Provide the [X, Y] coordinate of the cell's center where the given text is located.  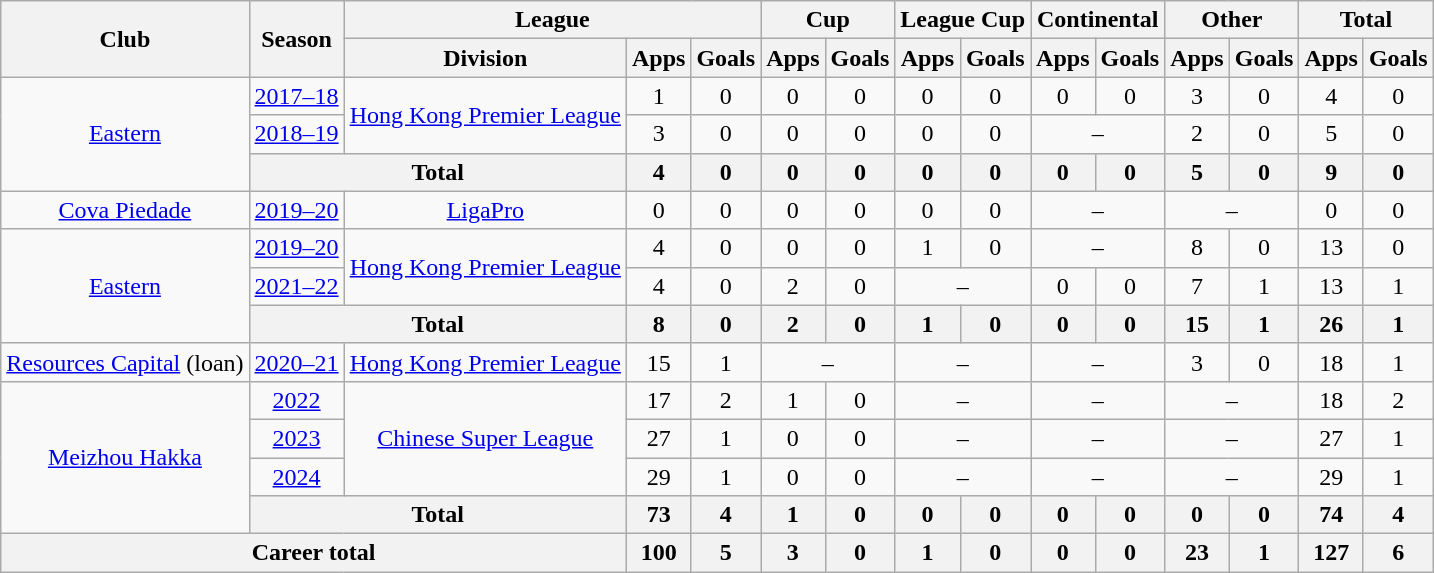
Season [296, 39]
League Cup [963, 20]
6 [1398, 553]
73 [658, 515]
Cova Piedade [125, 210]
Chinese Super League [485, 438]
Other [1232, 20]
Career total [314, 553]
2020–21 [296, 362]
127 [1331, 553]
2023 [296, 438]
9 [1331, 172]
17 [658, 400]
2018–19 [296, 134]
Club [125, 39]
2017–18 [296, 96]
26 [1331, 324]
League [552, 20]
LigaPro [485, 210]
Continental [1098, 20]
74 [1331, 515]
7 [1197, 286]
100 [658, 553]
23 [1197, 553]
2022 [296, 400]
2024 [296, 477]
Cup [828, 20]
Division [485, 58]
Resources Capital (loan) [125, 362]
2021–22 [296, 286]
Meizhou Hakka [125, 457]
